Return the (x, y) coordinate for the center point of the cell that contains the specified text.  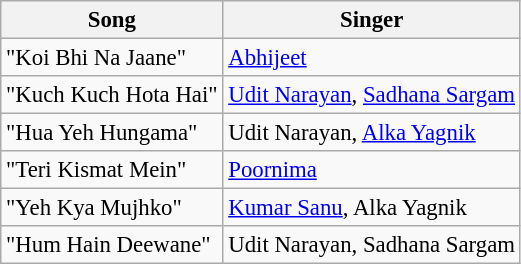
Poornima (372, 170)
"Yeh Kya Mujhko" (112, 208)
Kumar Sanu, Alka Yagnik (372, 208)
Singer (372, 20)
Udit Narayan, Alka Yagnik (372, 133)
"Koi Bhi Na Jaane" (112, 58)
Song (112, 20)
"Hum Hain Deewane" (112, 245)
Abhijeet (372, 58)
"Teri Kismat Mein" (112, 170)
"Hua Yeh Hungama" (112, 133)
"Kuch Kuch Hota Hai" (112, 95)
